From the cell containing the given text, extract its center point as (x, y) coordinate. 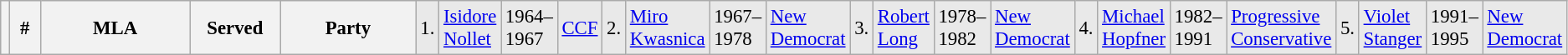
Isidore Nollet (470, 28)
4. (1086, 28)
Violet Stanger (1392, 28)
Progressive Conservative (1282, 28)
Miro Kwasnica (667, 28)
# (25, 28)
1978–1982 (962, 28)
Served (235, 28)
1964–1967 (530, 28)
Michael Hopfner (1135, 28)
CCF (580, 28)
1. (428, 28)
2. (614, 28)
1991–1995 (1455, 28)
1982–1991 (1198, 28)
Robert Long (904, 28)
1967–1978 (738, 28)
5. (1348, 28)
Party (348, 28)
MLA (115, 28)
3. (862, 28)
